Search for the cell housing the specified text and yield its (x, y) center coordinate. 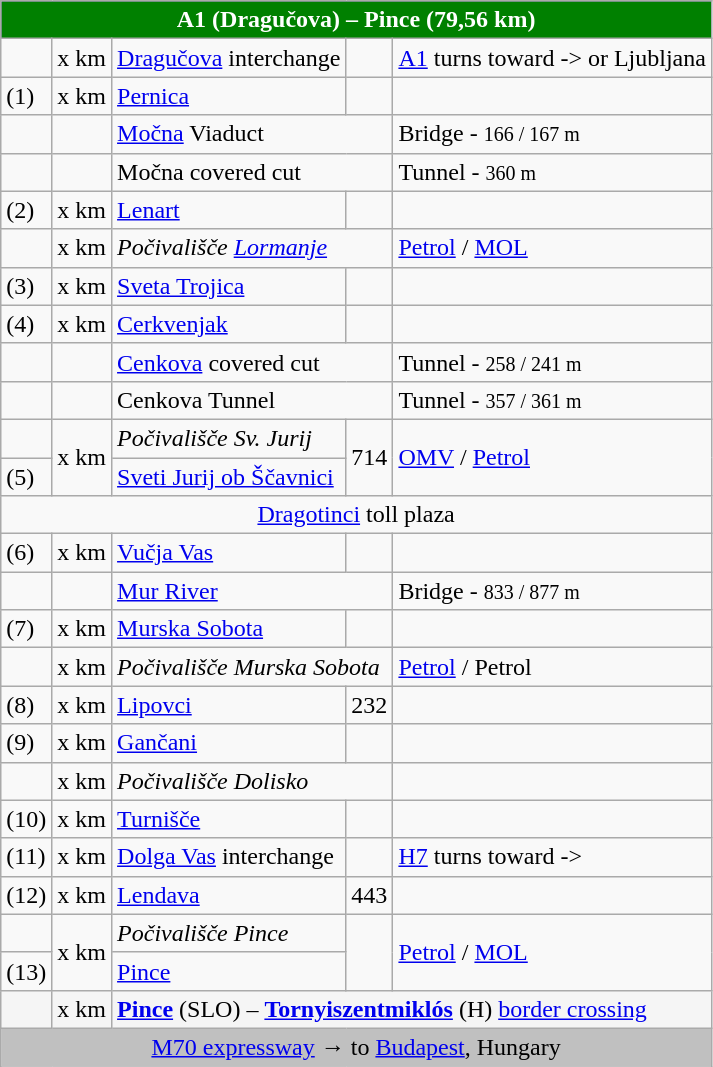
(5) (26, 477)
(3) (26, 286)
Dragučova interchange (229, 58)
Tunnel - 258 / 241 m (552, 362)
Počivališče Dolisko (252, 781)
Tunnel - 357 / 361 m (552, 400)
(10) (26, 819)
H7 turns toward -> (552, 857)
(9) (26, 743)
M70 expressway → to Budapest, Hungary (356, 1047)
Počivališče Lormanje (252, 248)
Bridge - 833 / 877 m (552, 591)
Močna covered cut (252, 172)
(4) (26, 324)
Mur River (252, 591)
Sveti Jurij ob Ščavnici (229, 477)
Tunnel - 360 m (552, 172)
Murska Sobota (229, 629)
Lendava (229, 895)
Močna Viaduct (252, 134)
Cenkova covered cut (252, 362)
Gančani (229, 743)
Bridge - 166 / 167 m (552, 134)
Dolga Vas interchange (229, 857)
OMV / Petrol (552, 457)
(7) (26, 629)
(1) (26, 96)
Vučja Vas (229, 553)
Lenart (229, 210)
Cerkvenjak (229, 324)
(6) (26, 553)
(12) (26, 895)
Turnišče (229, 819)
Sveta Trojica (229, 286)
Počivališče Murska Sobota (252, 667)
714 (370, 457)
443 (370, 895)
(11) (26, 857)
Cenkova Tunnel (252, 400)
Petrol / Petrol (552, 667)
Pince (229, 971)
Lipovci (229, 705)
Počivališče Sv. Jurij (229, 438)
232 (370, 705)
Pernica (229, 96)
(2) (26, 210)
(8) (26, 705)
Počivališče Pince (229, 933)
Dragotinci toll plaza (356, 515)
A1 (Dragučova) – Pince (79,56 km) (356, 20)
A1 turns toward -> or Ljubljana (552, 58)
(13) (26, 971)
Pince (SLO) – Tornyiszentmiklós (H) border crossing (412, 1009)
